Return [X, Y] of the center of cell containing provided text 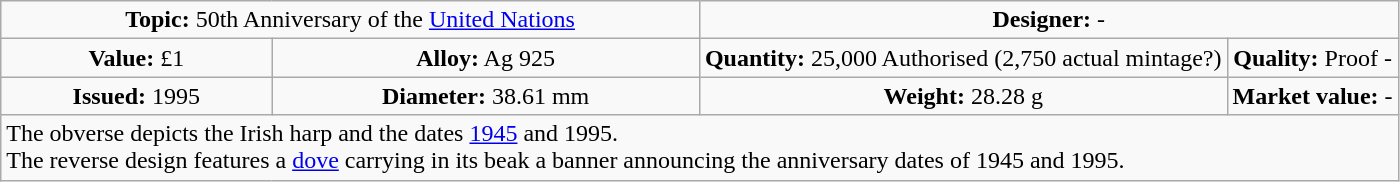
Designer: - [1048, 20]
Quality: Proof - [1312, 58]
Value: £1 [136, 58]
Weight: 28.28 g [963, 96]
Topic: 50th Anniversary of the United Nations [350, 20]
Diameter: 38.61 mm [486, 96]
Issued: 1995 [136, 96]
Quantity: 25,000 Authorised (2,750 actual mintage?) [963, 58]
Market value: - [1312, 96]
Alloy: Ag 925 [486, 58]
